Search for the cell housing the specified text and yield its (X, Y) center coordinate. 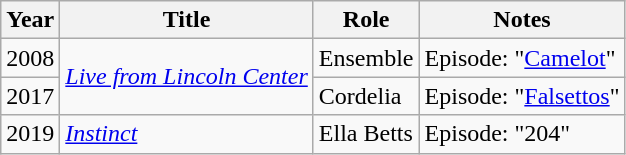
2019 (30, 134)
Ella Betts (366, 134)
Role (366, 20)
2017 (30, 96)
Episode: "Camelot" (522, 58)
2008 (30, 58)
Ensemble (366, 58)
Episode: "204" (522, 134)
Live from Lincoln Center (187, 77)
Title (187, 20)
Cordelia (366, 96)
Notes (522, 20)
Episode: "Falsettos" (522, 96)
Year (30, 20)
Instinct (187, 134)
